Detect which cell encompasses the target text, then output its (x, y) center coordinate. 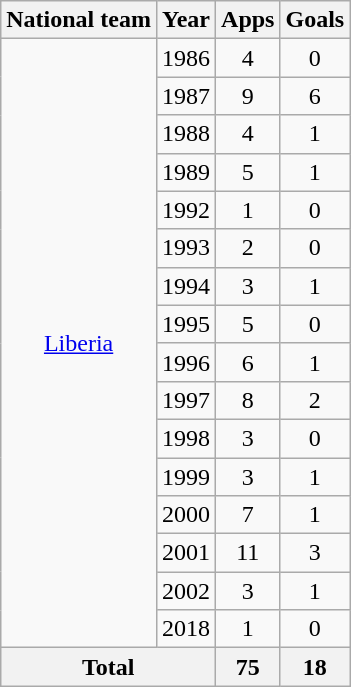
Liberia (79, 344)
18 (315, 667)
National team (79, 20)
1987 (186, 96)
1995 (186, 324)
1996 (186, 362)
2018 (186, 629)
2000 (186, 515)
Apps (248, 20)
Total (108, 667)
Year (186, 20)
8 (248, 400)
Goals (315, 20)
1988 (186, 134)
7 (248, 515)
11 (248, 553)
1993 (186, 248)
1989 (186, 172)
75 (248, 667)
1999 (186, 477)
1998 (186, 438)
1997 (186, 400)
1994 (186, 286)
1992 (186, 210)
9 (248, 96)
1986 (186, 58)
2001 (186, 553)
2002 (186, 591)
